From the cell containing the given text, extract its center point as [X, Y] coordinate. 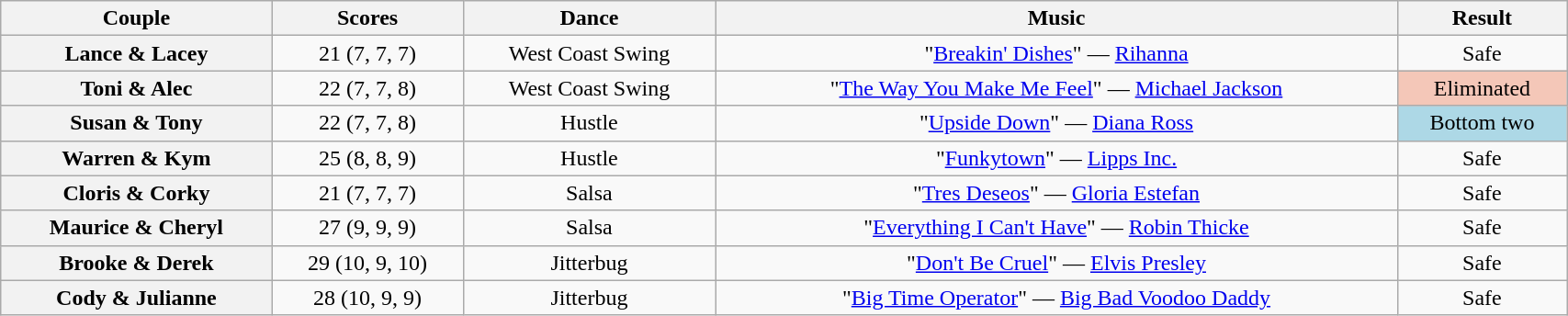
29 (10, 9, 10) [367, 263]
"Breakin' Dishes" — Rihanna [1056, 53]
Eliminated [1482, 88]
Bottom two [1482, 123]
Result [1482, 18]
Susan & Tony [136, 123]
"The Way You Make Me Feel" — Michael Jackson [1056, 88]
Toni & Alec [136, 88]
Warren & Kym [136, 158]
Scores [367, 18]
Cody & Julianne [136, 298]
"Don't Be Cruel" — Elvis Presley [1056, 263]
"Funkytown" — Lipps Inc. [1056, 158]
25 (8, 8, 9) [367, 158]
Cloris & Corky [136, 193]
Music [1056, 18]
"Tres Deseos" — Gloria Estefan [1056, 193]
"Everything I Can't Have" — Robin Thicke [1056, 228]
"Big Time Operator" — Big Bad Voodoo Daddy [1056, 298]
Maurice & Cheryl [136, 228]
Lance & Lacey [136, 53]
Couple [136, 18]
28 (10, 9, 9) [367, 298]
"Upside Down" — Diana Ross [1056, 123]
Dance [590, 18]
Brooke & Derek [136, 263]
27 (9, 9, 9) [367, 228]
